Search for the cell housing the specified text and yield its (X, Y) center coordinate. 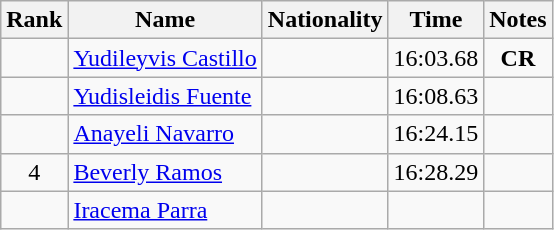
16:28.29 (436, 172)
Notes (518, 20)
16:03.68 (436, 58)
4 (34, 172)
Time (436, 20)
Yudisleidis Fuente (165, 96)
Name (165, 20)
CR (518, 58)
Anayeli Navarro (165, 134)
16:08.63 (436, 96)
16:24.15 (436, 134)
Yudileyvis Castillo (165, 58)
Iracema Parra (165, 210)
Beverly Ramos (165, 172)
Nationality (325, 20)
Rank (34, 20)
